Return the [x, y] coordinate for the center point of the cell that contains the specified text.  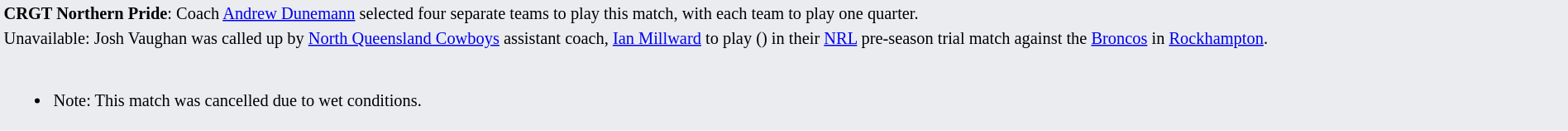
Note: This match was cancelled due to wet conditions. [784, 90]
CRGT Northern Pride: Coach Andrew Dunemann selected four separate teams to play this match, with each team to play one quarter. [784, 13]
